Locate the cell with the specified text and output its (X, Y) center coordinate. 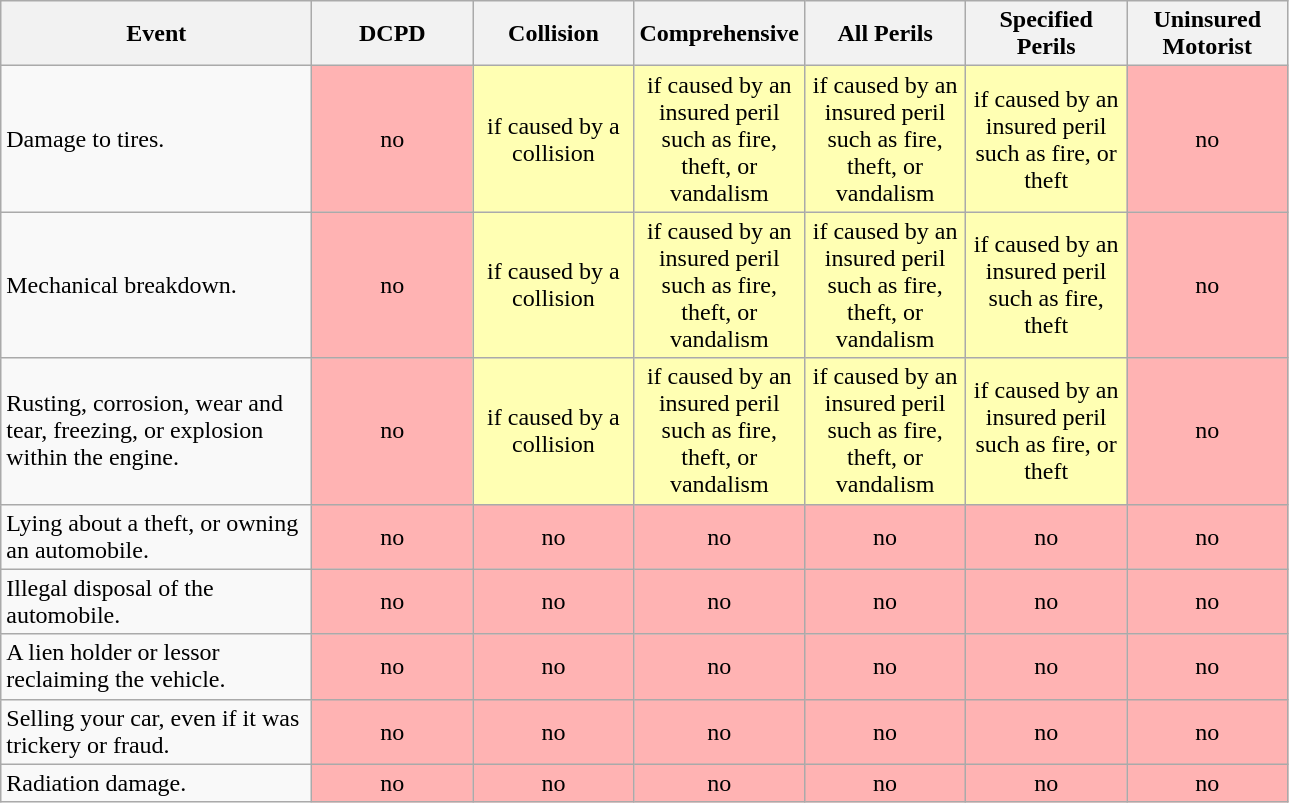
Mechanical breakdown. (156, 285)
Uninsured Motorist (1208, 34)
Collision (554, 34)
if caused by an insured peril such as fire, theft (1046, 285)
Comprehensive (720, 34)
All Perils (886, 34)
A lien holder or lessor reclaiming the vehicle. (156, 666)
DCPD (392, 34)
Radiation damage. (156, 783)
Selling your car, even if it was trickery or fraud. (156, 732)
Rusting, corrosion, wear and tear, freezing, or explosion within the engine. (156, 431)
Specified Perils (1046, 34)
Event (156, 34)
Damage to tires. (156, 139)
Illegal disposal of the automobile. (156, 602)
Lying about a theft, or owning an automobile. (156, 536)
